Find where the given text appears and provide that cell's center as (X, Y) coordinate. 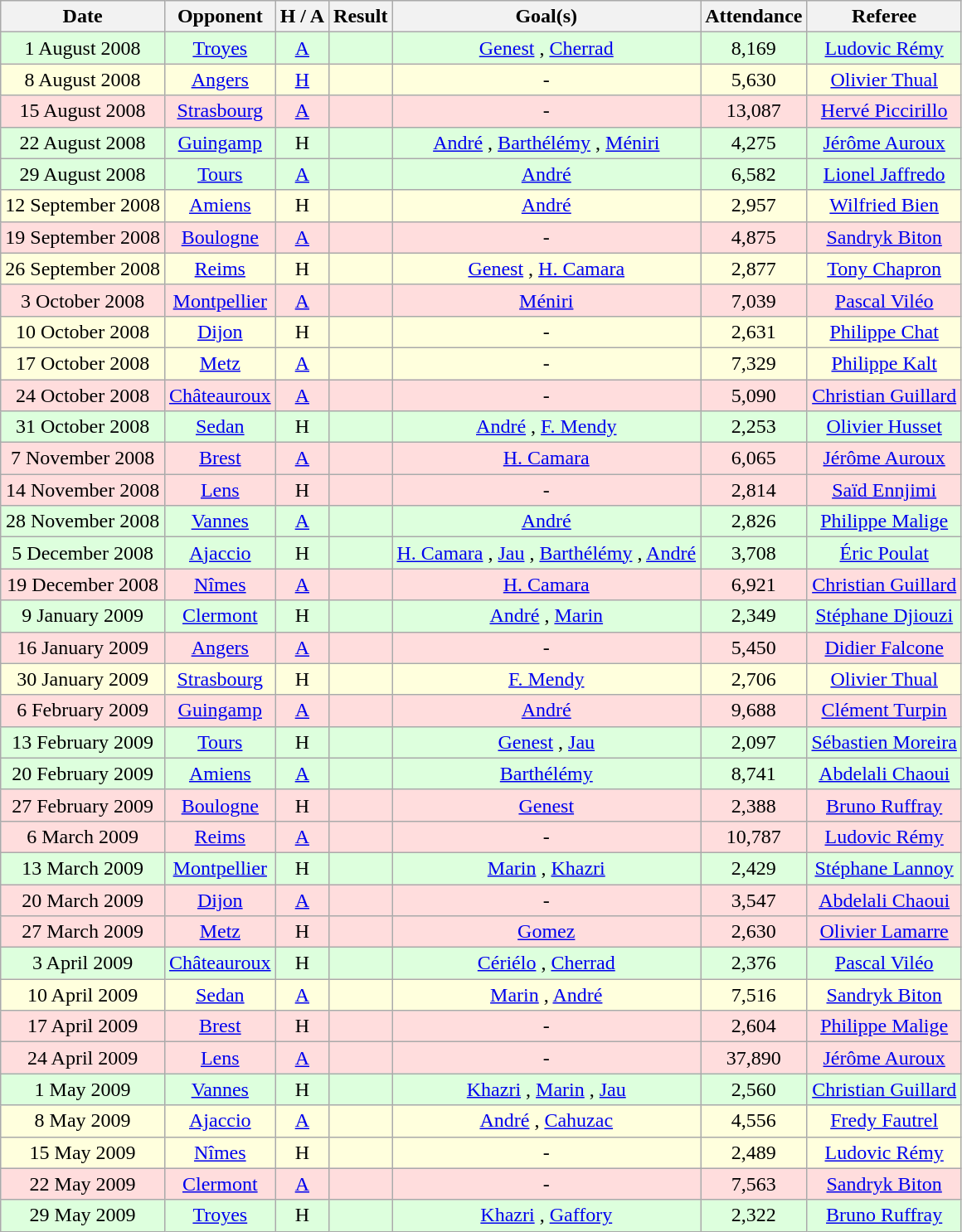
F. Mendy (547, 679)
26 September 2008 (83, 269)
Opponent (220, 17)
13,087 (754, 111)
7,516 (754, 995)
2,706 (754, 679)
André , F. Mendy (547, 427)
2,376 (754, 963)
7,329 (754, 363)
Saïd Ennjimi (884, 490)
2,560 (754, 1089)
13 March 2009 (83, 868)
Barthélémy (547, 774)
5 December 2008 (83, 553)
Referee (884, 17)
6,582 (754, 174)
19 December 2008 (83, 584)
8 August 2008 (83, 80)
24 October 2008 (83, 395)
4,556 (754, 1121)
Genest , Cherrad (547, 48)
3 April 2009 (83, 963)
5,090 (754, 395)
27 February 2009 (83, 805)
Khazri , Marin , Jau (547, 1089)
2,429 (754, 868)
14 November 2008 (83, 490)
André , Marin (547, 616)
1 August 2008 (83, 48)
10,787 (754, 837)
H. Camara , Jau , Barthélémy , André (547, 553)
Attendance (754, 17)
37,890 (754, 1058)
Tony Chapron (884, 269)
2,322 (754, 1215)
2,957 (754, 206)
2,604 (754, 1026)
2,814 (754, 490)
9,688 (754, 711)
Stéphane Djiouzi (884, 616)
Genest (547, 805)
2,349 (754, 616)
2,097 (754, 742)
6 March 2009 (83, 837)
3 October 2008 (83, 300)
4,875 (754, 237)
8,169 (754, 48)
Sébastien Moreira (884, 742)
H / A (302, 17)
Hervé Piccirillo (884, 111)
10 October 2008 (83, 332)
Fredy Fautrel (884, 1121)
Éric Poulat (884, 553)
Genest , H. Camara (547, 269)
7,563 (754, 1184)
24 April 2009 (83, 1058)
Genest , Jau (547, 742)
28 November 2008 (83, 521)
Méniri (547, 300)
7,039 (754, 300)
2,631 (754, 332)
27 March 2009 (83, 932)
29 May 2009 (83, 1215)
2,826 (754, 521)
16 January 2009 (83, 648)
Date (83, 17)
17 April 2009 (83, 1026)
Clément Turpin (884, 711)
22 May 2009 (83, 1184)
Olivier Husset (884, 427)
Khazri , Gaffory (547, 1215)
Didier Falcone (884, 648)
André , Cahuzac (547, 1121)
5,630 (754, 80)
12 September 2008 (83, 206)
6 February 2009 (83, 711)
20 March 2009 (83, 900)
Wilfried Bien (884, 206)
Philippe Chat (884, 332)
15 August 2008 (83, 111)
Olivier Lamarre (884, 932)
Marin , Khazri (547, 868)
4,275 (754, 143)
3,708 (754, 553)
30 January 2009 (83, 679)
22 August 2008 (83, 143)
2,388 (754, 805)
2,877 (754, 269)
13 February 2009 (83, 742)
2,630 (754, 932)
6,065 (754, 458)
Marin , André (547, 995)
Gomez (547, 932)
André , Barthélémy , Méniri (547, 143)
2,489 (754, 1152)
7 November 2008 (83, 458)
Stéphane Lannoy (884, 868)
20 February 2009 (83, 774)
Lionel Jaffredo (884, 174)
Cériélo , Cherrad (547, 963)
2,253 (754, 427)
1 May 2009 (83, 1089)
15 May 2009 (83, 1152)
31 October 2008 (83, 427)
8,741 (754, 774)
Result (361, 17)
10 April 2009 (83, 995)
5,450 (754, 648)
29 August 2008 (83, 174)
19 September 2008 (83, 237)
17 October 2008 (83, 363)
6,921 (754, 584)
3,547 (754, 900)
9 January 2009 (83, 616)
Philippe Kalt (884, 363)
8 May 2009 (83, 1121)
Goal(s) (547, 17)
